Find where the given text appears and provide that cell's center as [x, y] coordinate. 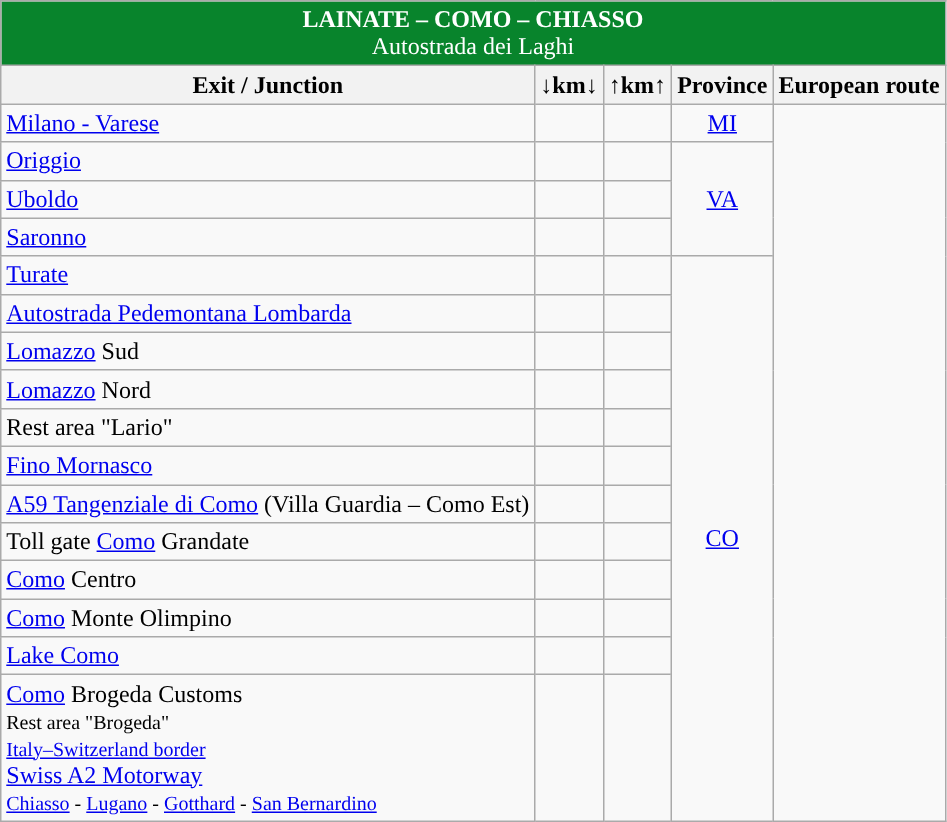
Milano - Varese [268, 123]
Fino Mornasco [268, 465]
↓km↓ [569, 85]
European route [859, 85]
Toll gate Como Grandate [268, 542]
Como Monte Olimpino [268, 618]
Lomazzo Nord [268, 389]
Lake Como [268, 656]
LAINATE – COMO – CHIASSOAutostrada dei Laghi [473, 34]
Saronno [268, 237]
Lomazzo Sud [268, 351]
↑km↑ [637, 85]
Uboldo [268, 199]
VA [722, 199]
CO [722, 538]
Exit / Junction [268, 85]
A59 Tangenziale di Como (Villa Guardia – Como Est) [268, 503]
MI [722, 123]
Origgio [268, 161]
Turate [268, 275]
Como Centro [268, 580]
Como Brogeda Customs Rest area "Brogeda"Italy–Switzerland border Swiss A2 MotorwayChiasso - Lugano - Gotthard - San Bernardino [268, 748]
Autostrada Pedemontana Lombarda [268, 313]
Rest area "Lario" [268, 427]
Province [722, 85]
